Locate the cell with the specified text and output its [x, y] center coordinate. 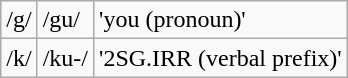
'2SG.IRR (verbal prefix)' [221, 58]
/g/ [19, 20]
/gu/ [65, 20]
'you (pronoun)' [221, 20]
/k/ [19, 58]
/ku-/ [65, 58]
